Return the (X, Y) coordinate for the center point of the cell that contains the specified text.  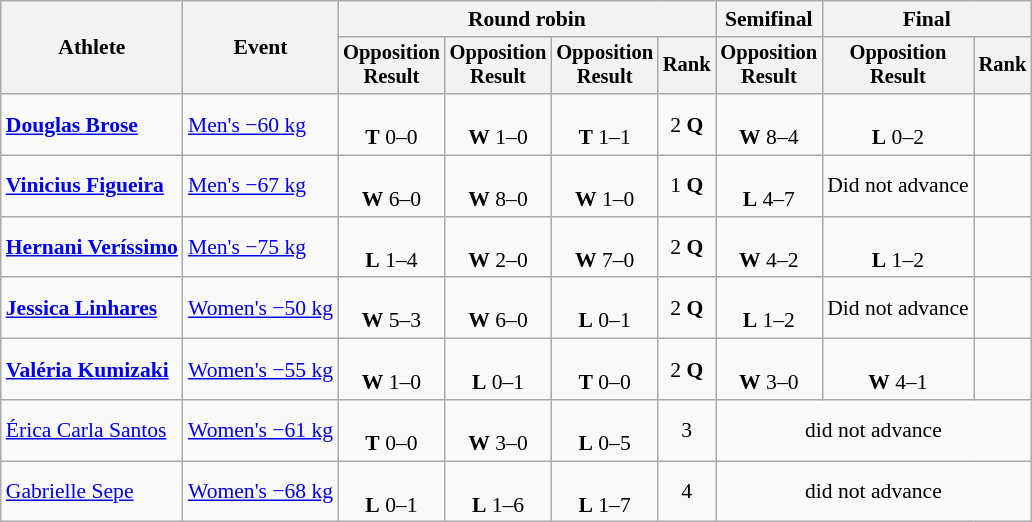
Athlete (92, 48)
Semifinal (770, 19)
W 4–1 (898, 370)
W 4–2 (770, 248)
Gabrielle Sepe (92, 492)
4 (687, 492)
Érica Carla Santos (92, 430)
T 1–1 (604, 124)
3 (687, 430)
Final (926, 19)
L 1–4 (392, 248)
L 1–6 (498, 492)
Round robin (526, 19)
Event (260, 48)
Jessica Linhares (92, 308)
W 7–0 (604, 248)
L 1–7 (604, 492)
Men's −60 kg (260, 124)
Women's −61 kg (260, 430)
W 5–3 (392, 308)
Men's −67 kg (260, 186)
W 8–4 (770, 124)
Women's −55 kg (260, 370)
Hernani Veríssimo (92, 248)
Vinicius Figueira (92, 186)
1 Q (687, 186)
Valéria Kumizaki (92, 370)
W 2–0 (498, 248)
Men's −75 kg (260, 248)
W 8–0 (498, 186)
Douglas Brose (92, 124)
L 0–5 (604, 430)
L 4–7 (770, 186)
Women's −50 kg (260, 308)
L 0–2 (898, 124)
Women's −68 kg (260, 492)
